Locate the cell with the specified text and output its (X, Y) center coordinate. 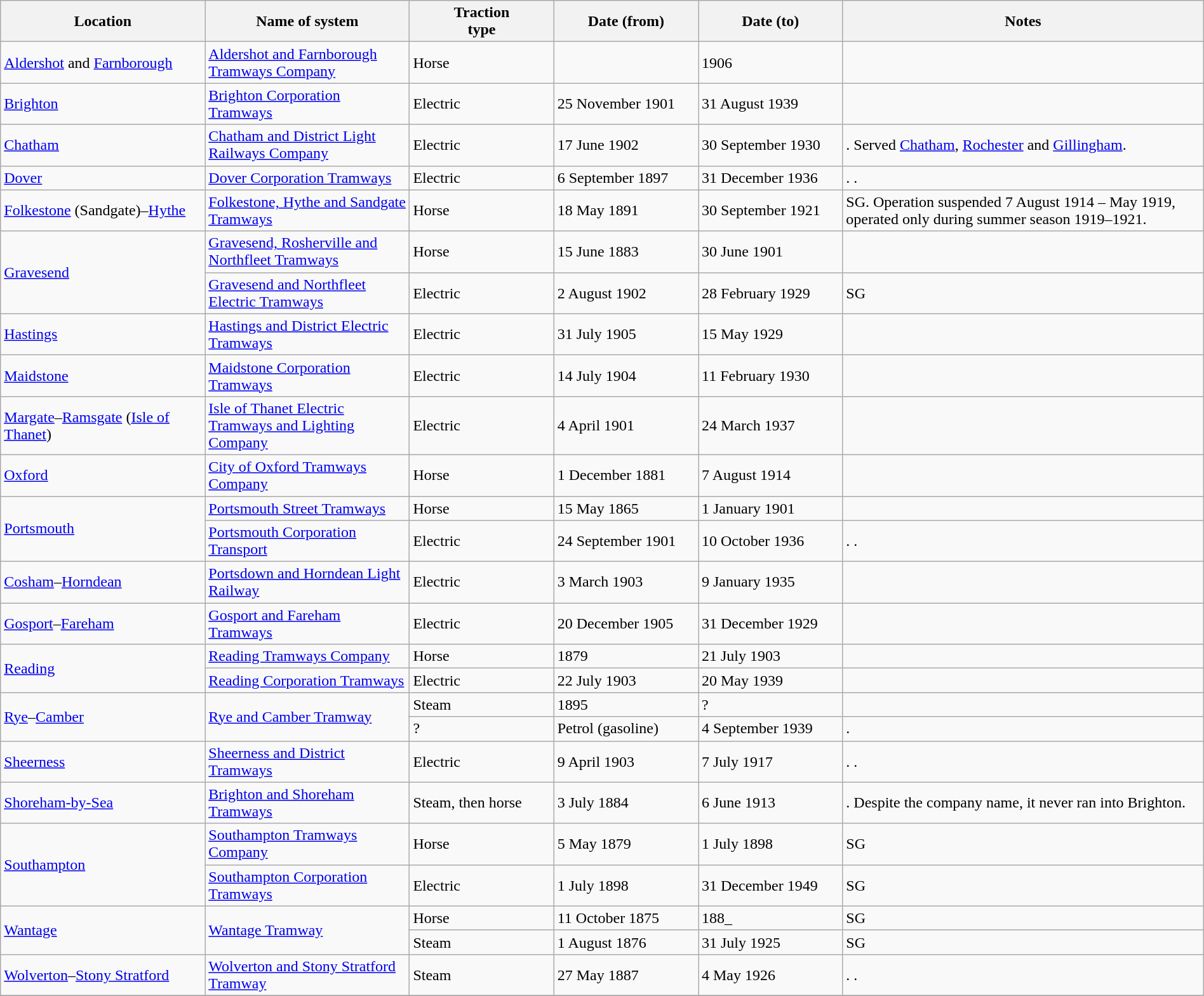
Wantage (103, 930)
1879 (626, 656)
1 August 1876 (626, 942)
1 December 1881 (626, 475)
Date (to) (771, 22)
4 September 1939 (771, 729)
4 April 1901 (626, 425)
Oxford (103, 475)
31 December 1949 (771, 885)
7 July 1917 (771, 762)
Petrol (gasoline) (626, 729)
9 April 1903 (626, 762)
6 September 1897 (626, 178)
5 May 1879 (626, 844)
21 July 1903 (771, 656)
7 August 1914 (771, 475)
Sheerness (103, 762)
Chatham and District Light Railways Company (307, 145)
15 May 1929 (771, 334)
27 May 1887 (626, 975)
Gosport–Fareham (103, 623)
City of Oxford Tramways Company (307, 475)
Southampton Tramways Company (307, 844)
17 June 1902 (626, 145)
25 November 1901 (626, 104)
188_ (771, 918)
6 June 1913 (771, 802)
Location (103, 22)
Cosham–Horndean (103, 583)
Folkestone (Sandgate)–Hythe (103, 211)
1 January 1901 (771, 508)
28 February 1929 (771, 293)
Portsmouth Street Tramways (307, 508)
Chatham (103, 145)
Reading Tramways Company (307, 656)
Isle of Thanet Electric Tramways and Lighting Company (307, 425)
30 September 1921 (771, 211)
31 August 1939 (771, 104)
31 July 1925 (771, 942)
1895 (626, 705)
15 May 1865 (626, 508)
Southampton (103, 865)
30 September 1930 (771, 145)
Wantage Tramway (307, 930)
1906 (771, 62)
Sheerness and District Tramways (307, 762)
Rye–Camber (103, 717)
Gosport and Fareham Tramways (307, 623)
Steam, then horse (481, 802)
11 February 1930 (771, 376)
Reading Corporation Tramways (307, 681)
Portsmouth (103, 529)
Brighton Corporation Tramways (307, 104)
Margate–Ramsgate (Isle of Thanet) (103, 425)
Maidstone (103, 376)
9 January 1935 (771, 583)
Gravesend and Northfleet Electric Tramways (307, 293)
3 July 1884 (626, 802)
Name of system (307, 22)
Dover (103, 178)
Portsdown and Horndean Light Railway (307, 583)
Wolverton–Stony Stratford (103, 975)
Shoreham-by-Sea (103, 802)
30 June 1901 (771, 251)
Notes (1023, 22)
Hastings and District Electric Tramways (307, 334)
31 July 1905 (626, 334)
11 October 1875 (626, 918)
31 December 1929 (771, 623)
Date (from) (626, 22)
20 May 1939 (771, 681)
3 March 1903 (626, 583)
Southampton Corporation Tramways (307, 885)
Aldershot and Farnborough Tramways Company (307, 62)
Maidstone Corporation Tramways (307, 376)
Gravesend (103, 272)
22 July 1903 (626, 681)
. Despite the company name, it never ran into Brighton. (1023, 802)
Brighton (103, 104)
24 September 1901 (626, 541)
2 August 1902 (626, 293)
Dover Corporation Tramways (307, 178)
. Served Chatham, Rochester and Gillingham. (1023, 145)
SG. Operation suspended 7 August 1914 – May 1919, operated only during summer season 1919–1921. (1023, 211)
Tractiontype (481, 22)
Gravesend, Rosherville and Northfleet Tramways (307, 251)
Folkestone, Hythe and Sandgate Tramways (307, 211)
. (1023, 729)
10 October 1936 (771, 541)
Portsmouth Corporation Transport (307, 541)
Rye and Camber Tramway (307, 717)
Hastings (103, 334)
20 December 1905 (626, 623)
31 December 1936 (771, 178)
Brighton and Shoreham Tramways (307, 802)
Reading (103, 668)
24 March 1937 (771, 425)
4 May 1926 (771, 975)
Aldershot and Farnborough (103, 62)
15 June 1883 (626, 251)
Wolverton and Stony Stratford Tramway (307, 975)
18 May 1891 (626, 211)
14 July 1904 (626, 376)
